Return (X, Y) of the center of cell containing provided text 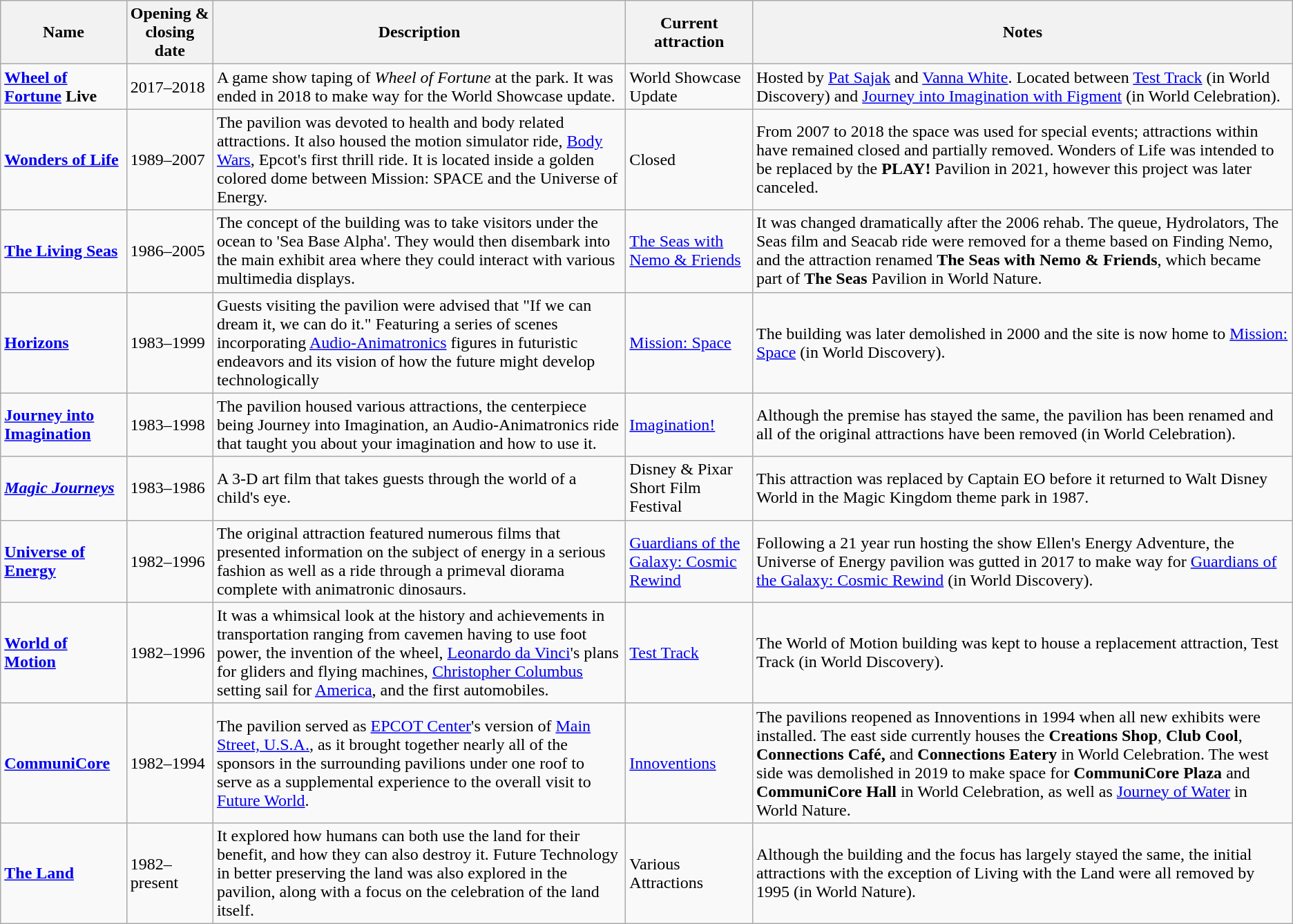
Name (64, 32)
The Land (64, 873)
The Seas with Nemo & Friends (689, 251)
A 3-D art film that takes guests through the world of a child's eye. (419, 488)
The building was later demolished in 2000 and the site is now home to Mission: Space (in World Discovery). (1022, 343)
Imagination! (689, 425)
Magic Journeys (64, 488)
1986–2005 (170, 251)
1982–1994 (170, 762)
Wheel of Fortune Live (64, 87)
World Showcase Update (689, 87)
The Living Seas (64, 251)
1983–1998 (170, 425)
Test Track (689, 653)
The World of Motion building was kept to house a replacement attraction, Test Track (in World Discovery). (1022, 653)
Innoventions (689, 762)
1982–present (170, 873)
2017–2018 (170, 87)
Opening & closing date (170, 32)
World of Motion (64, 653)
CommuniCore (64, 762)
This attraction was replaced by Captain EO before it returned to Walt Disney World in the Magic Kingdom theme park in 1987. (1022, 488)
1983–1999 (170, 343)
Various Attractions (689, 873)
A game show taping of Wheel of Fortune at the park. It was ended in 2018 to make way for the World Showcase update. (419, 87)
Mission: Space (689, 343)
Although the premise has stayed the same, the pavilion has been renamed and all of the original attractions have been removed (in World Celebration). (1022, 425)
Disney & Pixar Short Film Festival (689, 488)
Current attraction (689, 32)
Guardians of the Galaxy: Cosmic Rewind (689, 561)
Notes (1022, 32)
Horizons (64, 343)
Journey into Imagination (64, 425)
Universe of Energy (64, 561)
1983–1986 (170, 488)
Wonders of Life (64, 160)
Closed (689, 160)
1989–2007 (170, 160)
Description (419, 32)
